From the cell containing the given text, extract its center point as [X, Y] coordinate. 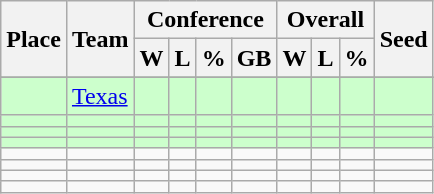
Texas [100, 96]
Conference [206, 20]
Place [34, 39]
Seed [404, 39]
Team [100, 39]
GB [254, 58]
Overall [326, 20]
